Search for the cell housing the specified text and yield its (x, y) center coordinate. 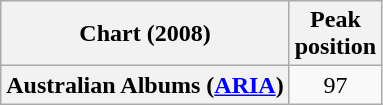
97 (335, 85)
Chart (2008) (145, 34)
Peakposition (335, 34)
Australian Albums (ARIA) (145, 85)
